Locate the cell with the specified text and output its (X, Y) center coordinate. 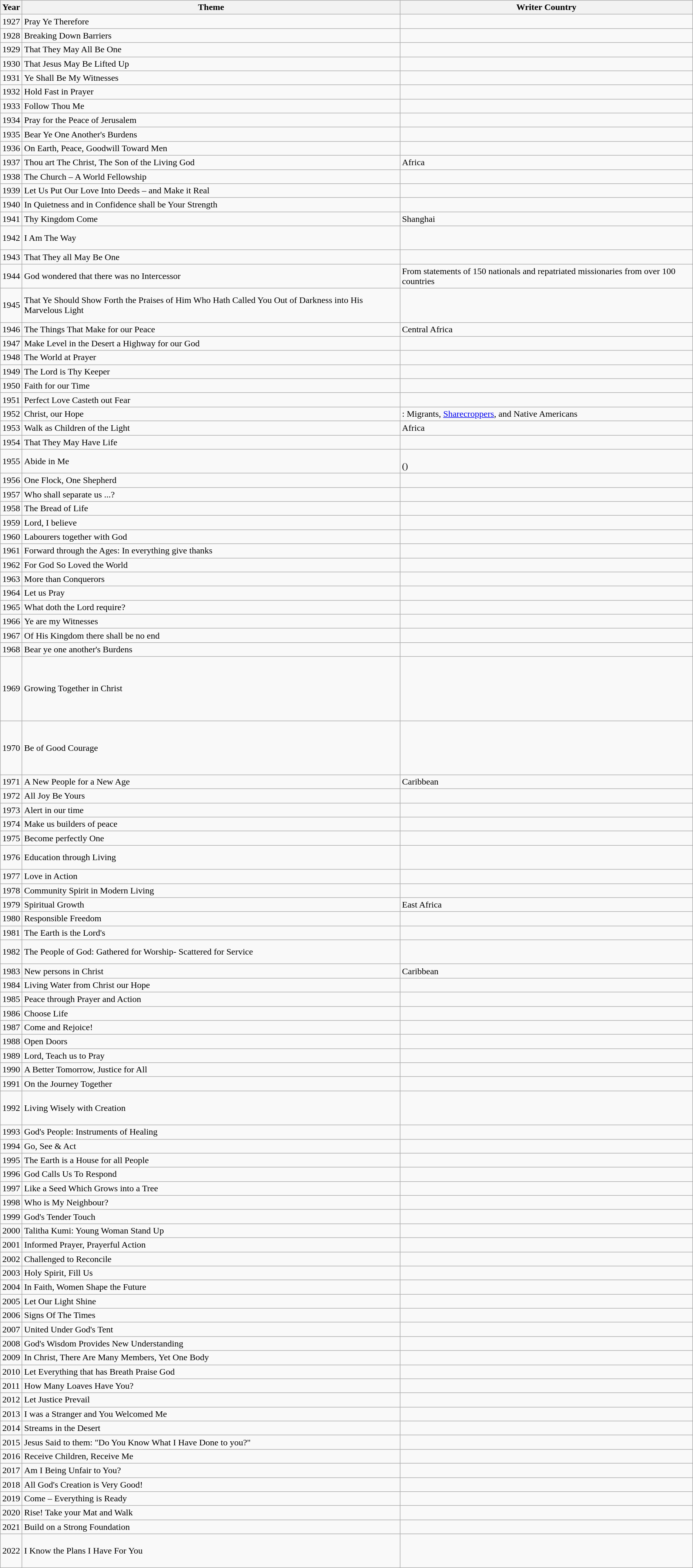
2022 (11, 1551)
1952 (11, 414)
1927 (11, 21)
2011 (11, 1386)
Bear Ye One Another's Burdens (211, 134)
1948 (11, 357)
1936 (11, 148)
The Bread of Life (211, 509)
Become perfectly One (211, 838)
1975 (11, 838)
1967 (11, 635)
Come and Rejoice! (211, 1028)
On Earth, Peace, Goodwill Toward Men (211, 148)
1970 (11, 748)
1996 (11, 1174)
I Know the Plans I Have For You (211, 1551)
1993 (11, 1132)
Holy Spirit, Fill Us (211, 1273)
Be of Good Courage (211, 748)
The Church – A World Fellowship (211, 177)
What doth the Lord require? (211, 607)
2003 (11, 1273)
For God So Loved the World (211, 565)
1979 (11, 905)
1940 (11, 205)
God wondered that there was no Intercessor (211, 276)
I was a Stranger and You Welcomed Me (211, 1414)
1989 (11, 1056)
1931 (11, 78)
1934 (11, 120)
1932 (11, 92)
1955 (11, 462)
Go, See & Act (211, 1146)
1942 (11, 238)
2017 (11, 1470)
2009 (11, 1358)
In Christ, There Are Many Members, Yet One Body (211, 1358)
Informed Prayer, Prayerful Action (211, 1245)
1954 (11, 442)
2015 (11, 1442)
From statements of 150 nationals and repatriated missionaries from over 100 countries (546, 276)
Pray Ye Therefore (211, 21)
1988 (11, 1042)
New persons in Christ (211, 971)
1984 (11, 985)
A New People for a New Age (211, 782)
Alert in our time (211, 810)
2005 (11, 1301)
1964 (11, 593)
Make Level in the Desert a Highway for our God (211, 343)
Forward through the Ages: In everything give thanks (211, 551)
That Ye Should Show Forth the Praises of Him Who Hath Called You Out of Darkness into His Marvelous Light (211, 305)
Christ, our Hope (211, 414)
The Things That Make for our Peace (211, 329)
On the Journey Together (211, 1084)
1973 (11, 810)
1977 (11, 876)
1941 (11, 219)
Faith for our Time (211, 386)
() (546, 462)
1971 (11, 782)
2021 (11, 1527)
1983 (11, 971)
: Migrants, Sharecroppers, and Native Americans (546, 414)
Streams in the Desert (211, 1428)
Thou art The Christ, The Son of the Living God (211, 162)
Let us Pray (211, 593)
Like a Seed Which Grows into a Tree (211, 1188)
1998 (11, 1202)
Peace through Prayer and Action (211, 999)
Labourers together with God (211, 537)
Community Spirit in Modern Living (211, 890)
Central Africa (546, 329)
2000 (11, 1231)
Lord, Teach us to Pray (211, 1056)
The Lord is Thy Keeper (211, 372)
The Earth is a House for all People (211, 1160)
1944 (11, 276)
Of His Kingdom there shall be no end (211, 635)
The People of God: Gathered for Worship- Scattered for Service (211, 952)
A Better Tomorrow, Justice for All (211, 1070)
God's Tender Touch (211, 1216)
1963 (11, 579)
2001 (11, 1245)
Living Water from Christ our Hope (211, 985)
All Joy Be Yours (211, 796)
1929 (11, 50)
East Africa (546, 905)
1999 (11, 1216)
1939 (11, 191)
Open Doors (211, 1042)
Living Wisely with Creation (211, 1108)
1960 (11, 537)
1974 (11, 824)
Love in Action (211, 876)
Talitha Kumi: Young Woman Stand Up (211, 1231)
All God's Creation is Very Good! (211, 1484)
Responsible Freedom (211, 919)
That They May Have Life (211, 442)
United Under God's Tent (211, 1329)
1997 (11, 1188)
Rise! Take your Mat and Walk (211, 1513)
2013 (11, 1414)
Ye Shall Be My Witnesses (211, 78)
Lord, I believe (211, 523)
Abide in Me (211, 462)
1987 (11, 1028)
More than Conquerors (211, 579)
1966 (11, 621)
I Am The Way (211, 238)
1994 (11, 1146)
1980 (11, 919)
In Faith, Women Shape the Future (211, 1287)
1991 (11, 1084)
1978 (11, 890)
2007 (11, 1329)
Signs Of The Times (211, 1315)
2004 (11, 1287)
Shanghai (546, 219)
1935 (11, 134)
Pray for the Peace of Jerusalem (211, 120)
1995 (11, 1160)
Growing Together in Christ (211, 688)
1950 (11, 386)
Spiritual Growth (211, 905)
The Earth is the Lord's (211, 933)
2002 (11, 1259)
1982 (11, 952)
2014 (11, 1428)
God's Wisdom Provides New Understanding (211, 1344)
Thy Kingdom Come (211, 219)
Who is My Neighbour? (211, 1202)
1986 (11, 1013)
God's People: Instruments of Healing (211, 1132)
1981 (11, 933)
1938 (11, 177)
Build on a Strong Foundation (211, 1527)
2019 (11, 1499)
Writer Country (546, 7)
1943 (11, 257)
1945 (11, 305)
That Jesus May Be Lifted Up (211, 64)
2008 (11, 1344)
1937 (11, 162)
Am I Being Unfair to You? (211, 1470)
Who shall separate us ...? (211, 495)
1968 (11, 649)
Bear ye one another's Burdens (211, 649)
Let Our Light Shine (211, 1301)
God Calls Us To Respond (211, 1174)
1930 (11, 64)
2012 (11, 1400)
The World at Prayer (211, 357)
Theme (211, 7)
Hold Fast in Prayer (211, 92)
1958 (11, 509)
2016 (11, 1456)
1965 (11, 607)
2018 (11, 1484)
1928 (11, 36)
Let Us Put Our Love Into Deeds – and Make it Real (211, 191)
1946 (11, 329)
1962 (11, 565)
Jesus Said to them: "Do You Know What I Have Done to you?" (211, 1442)
1959 (11, 523)
Receive Children, Receive Me (211, 1456)
1951 (11, 400)
Ye are my Witnesses (211, 621)
1957 (11, 495)
1961 (11, 551)
1985 (11, 999)
Perfect Love Casteth out Fear (211, 400)
2006 (11, 1315)
That They all May Be One (211, 257)
1956 (11, 480)
Breaking Down Barriers (211, 36)
Walk as Children of the Light (211, 428)
Challenged to Reconcile (211, 1259)
Come – Everything is Ready (211, 1499)
Choose Life (211, 1013)
How Many Loaves Have You? (211, 1386)
1976 (11, 857)
Make us builders of peace (211, 824)
Year (11, 7)
1969 (11, 688)
2020 (11, 1513)
That They May All Be One (211, 50)
1992 (11, 1108)
Let Everything that has Breath Praise God (211, 1372)
1972 (11, 796)
1990 (11, 1070)
Follow Thou Me (211, 106)
1947 (11, 343)
2010 (11, 1372)
1949 (11, 372)
In Quietness and in Confidence shall be Your Strength (211, 205)
Let Justice Prevail (211, 1400)
Education through Living (211, 857)
One Flock, One Shepherd (211, 480)
1933 (11, 106)
1953 (11, 428)
